Provide the [X, Y] coordinate of the cell's center where the given text is located.  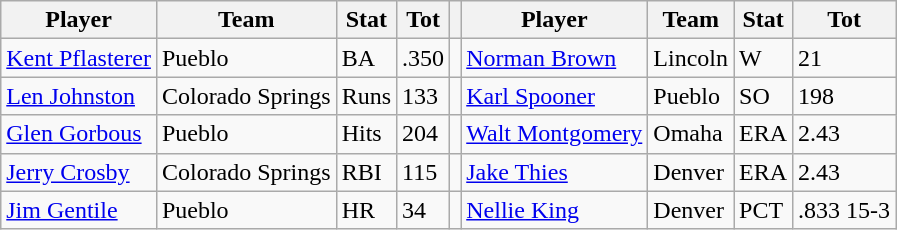
Omaha [691, 134]
Jim Gentile [79, 210]
34 [424, 210]
204 [424, 134]
Walt Montgomery [554, 134]
Jake Thies [554, 172]
Hits [366, 134]
Jerry Crosby [79, 172]
BA [366, 58]
Karl Spooner [554, 96]
115 [424, 172]
.350 [424, 58]
W [764, 58]
198 [844, 96]
Kent Pflasterer [79, 58]
Glen Gorbous [79, 134]
Nellie King [554, 210]
Lincoln [691, 58]
.833 15-3 [844, 210]
Len Johnston [79, 96]
133 [424, 96]
SO [764, 96]
Runs [366, 96]
RBI [366, 172]
PCT [764, 210]
21 [844, 58]
HR [366, 210]
Norman Brown [554, 58]
